Scan for the cell matching the given text and deliver its (X, Y) coordinate at center. 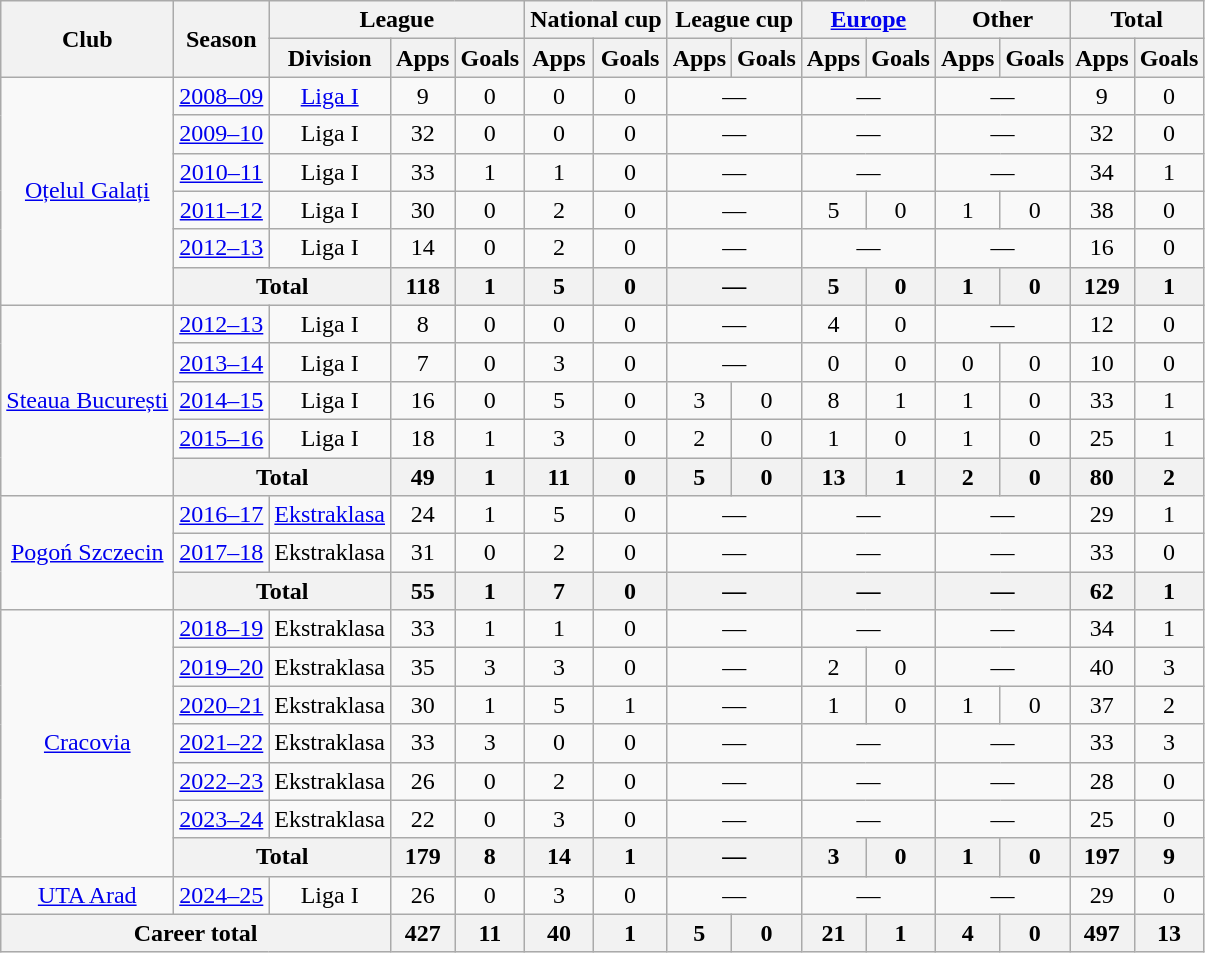
497 (1102, 933)
2017–18 (222, 553)
2016–17 (222, 515)
80 (1102, 477)
Other (1002, 20)
2023–24 (222, 819)
Europe (868, 20)
28 (1102, 781)
2015–16 (222, 438)
37 (1102, 705)
UTA Arad (88, 895)
49 (423, 477)
Division (330, 58)
118 (423, 286)
38 (1102, 210)
197 (1102, 857)
2018–19 (222, 629)
2010–11 (222, 172)
National cup (596, 20)
Career total (196, 933)
18 (423, 438)
10 (1102, 362)
2008–09 (222, 96)
Oțelul Galați (88, 191)
League (397, 20)
2014–15 (222, 400)
35 (423, 667)
2020–21 (222, 705)
427 (423, 933)
Steaua București (88, 400)
22 (423, 819)
62 (1102, 591)
2011–12 (222, 210)
2024–25 (222, 895)
2009–10 (222, 134)
12 (1102, 324)
2021–22 (222, 743)
2022–23 (222, 781)
55 (423, 591)
24 (423, 515)
Season (222, 39)
Cracovia (88, 743)
League cup (734, 20)
Pogoń Szczecin (88, 553)
2013–14 (222, 362)
31 (423, 553)
179 (423, 857)
2019–20 (222, 667)
Club (88, 39)
129 (1102, 286)
21 (833, 933)
